Search for the cell housing the specified text and yield its (X, Y) center coordinate. 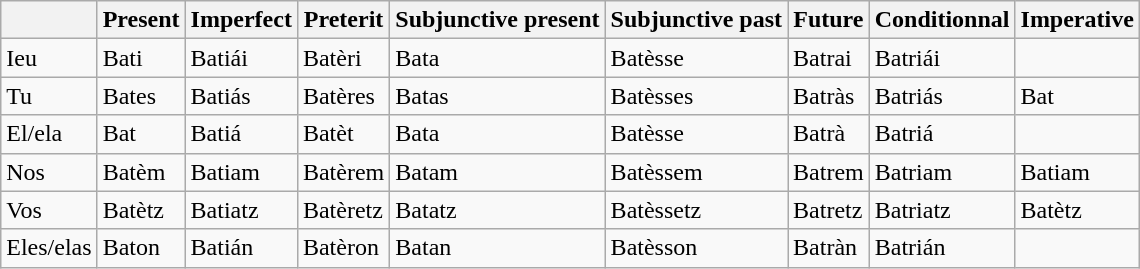
Present (141, 20)
Batèron (343, 248)
Batiatz (241, 210)
Batrà (829, 134)
Batrián (942, 248)
Batràs (829, 96)
Nos (49, 172)
Batèsson (696, 248)
Batriá (942, 134)
Batriam (942, 172)
Batriás (942, 96)
Batatz (498, 210)
Imperfect (241, 20)
Batèrem (343, 172)
Batràn (829, 248)
Batèsses (696, 96)
Batas (498, 96)
Bates (141, 96)
Batan (498, 248)
Batriatz (942, 210)
Bati (141, 58)
Imperative (1077, 20)
Ieu (49, 58)
Batiás (241, 96)
Batián (241, 248)
Batriái (942, 58)
Batretz (829, 210)
Vos (49, 210)
Batrem (829, 172)
Tu (49, 96)
Batèri (343, 58)
Batiá (241, 134)
Batèretz (343, 210)
Batèt (343, 134)
Batèssetz (696, 210)
Eles/elas (49, 248)
Future (829, 20)
Baton (141, 248)
Batèm (141, 172)
Batiái (241, 58)
Conditionnal (942, 20)
Batèssem (696, 172)
Preterit (343, 20)
El/ela (49, 134)
Batères (343, 96)
Batam (498, 172)
Subjunctive present (498, 20)
Subjunctive past (696, 20)
Batrai (829, 58)
